Identify which cell holds the provided text, then report its [X, Y] central coordinate. 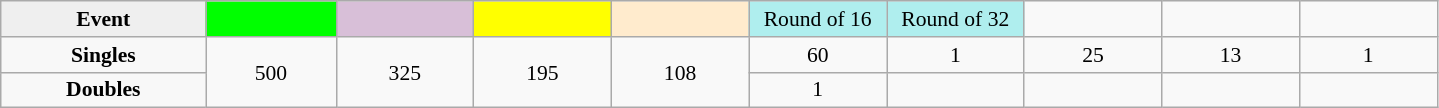
325 [405, 72]
Event [104, 19]
Doubles [104, 90]
25 [1093, 55]
500 [271, 72]
108 [680, 72]
13 [1231, 55]
Singles [104, 55]
60 [818, 55]
Round of 32 [955, 19]
195 [543, 72]
Round of 16 [818, 19]
